Search for the cell housing the specified text and yield its [X, Y] center coordinate. 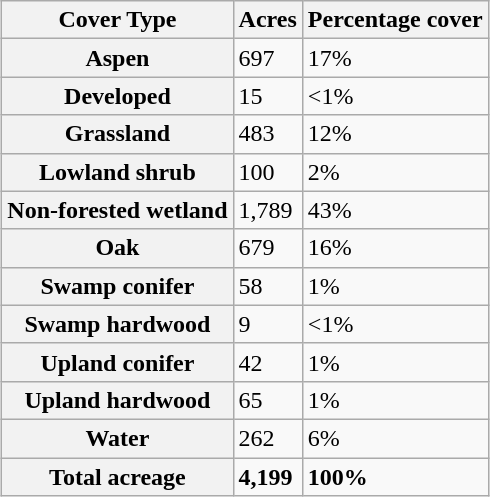
483 [268, 134]
Grassland [118, 134]
4,199 [268, 477]
Lowland shrub [118, 172]
Upland hardwood [118, 400]
697 [268, 58]
Developed [118, 96]
100% [395, 477]
17% [395, 58]
Water [118, 438]
58 [268, 286]
43% [395, 210]
100 [268, 172]
262 [268, 438]
42 [268, 362]
Percentage cover [395, 20]
16% [395, 248]
12% [395, 134]
Swamp hardwood [118, 324]
2% [395, 172]
Total acreage [118, 477]
Non-forested wetland [118, 210]
Swamp conifer [118, 286]
Aspen [118, 58]
Oak [118, 248]
1,789 [268, 210]
6% [395, 438]
Cover Type [118, 20]
9 [268, 324]
15 [268, 96]
Acres [268, 20]
65 [268, 400]
Upland conifer [118, 362]
679 [268, 248]
